Detect which cell encompasses the target text, then output its (x, y) center coordinate. 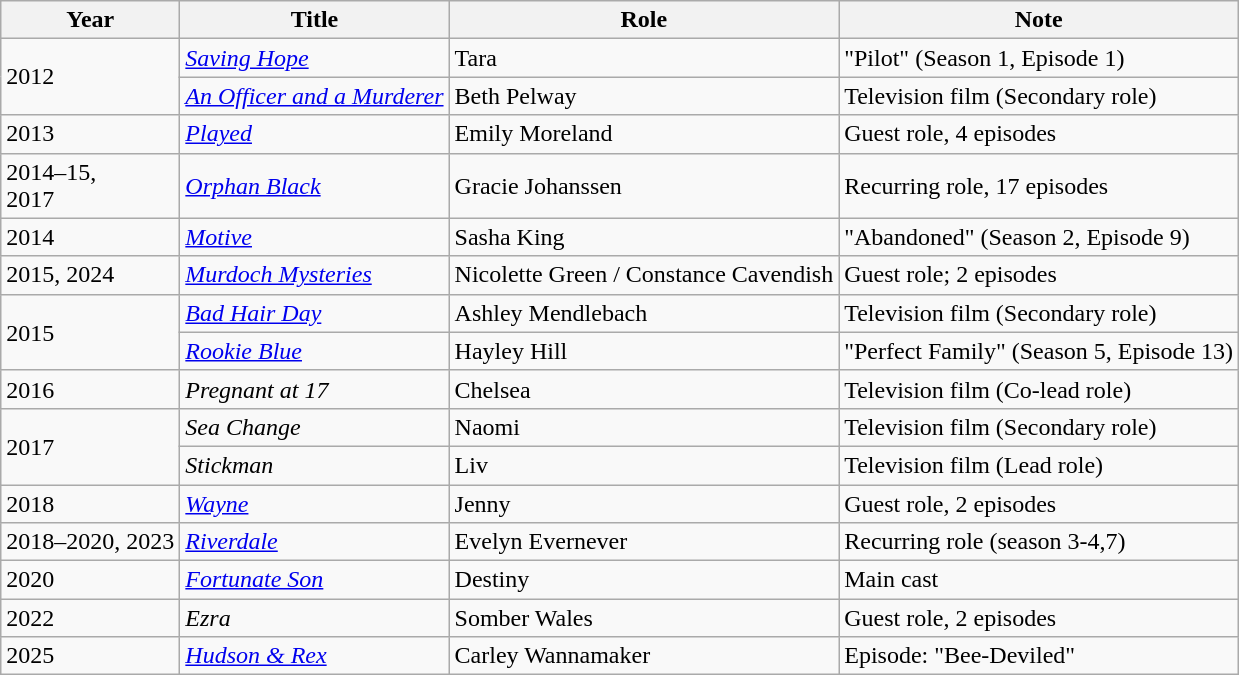
Ashley Mendlebach (644, 313)
Television film (Lead role) (1039, 465)
2013 (90, 134)
Murdoch Mysteries (314, 275)
Nicolette Green / Constance Cavendish (644, 275)
Tara (644, 58)
Episode: "Bee-Deviled" (1039, 656)
Hudson & Rex (314, 656)
Fortunate Son (314, 580)
2016 (90, 389)
Liv (644, 465)
"Pilot" (Season 1, Episode 1) (1039, 58)
Sasha King (644, 237)
Guest role, 4 episodes (1039, 134)
"Perfect Family" (Season 5, Episode 13) (1039, 351)
2018–2020, 2023 (90, 542)
Destiny (644, 580)
Carley Wannamaker (644, 656)
Role (644, 20)
Recurring role (season 3-4,7) (1039, 542)
Beth Pelway (644, 96)
Orphan Black (314, 186)
2022 (90, 618)
2017 (90, 446)
Guest role; 2 episodes (1039, 275)
Ezra (314, 618)
Bad Hair Day (314, 313)
Recurring role, 17 episodes (1039, 186)
2015, 2024 (90, 275)
Gracie Johanssen (644, 186)
2014 (90, 237)
Year (90, 20)
Title (314, 20)
Played (314, 134)
2015 (90, 332)
2025 (90, 656)
Motive (314, 237)
Naomi (644, 427)
Emily Moreland (644, 134)
"Abandoned" (Season 2, Episode 9) (1039, 237)
Somber Wales (644, 618)
An Officer and a Murderer (314, 96)
Evelyn Evernever (644, 542)
Television film (Co-lead role) (1039, 389)
Chelsea (644, 389)
Main cast (1039, 580)
Pregnant at 17 (314, 389)
2014–15, 2017 (90, 186)
Stickman (314, 465)
Riverdale (314, 542)
Note (1039, 20)
2020 (90, 580)
Saving Hope (314, 58)
Hayley Hill (644, 351)
Wayne (314, 503)
Sea Change (314, 427)
Jenny (644, 503)
2012 (90, 77)
Rookie Blue (314, 351)
2018 (90, 503)
